For the text-containing cell, return its midpoint in [X, Y] coordinate format. 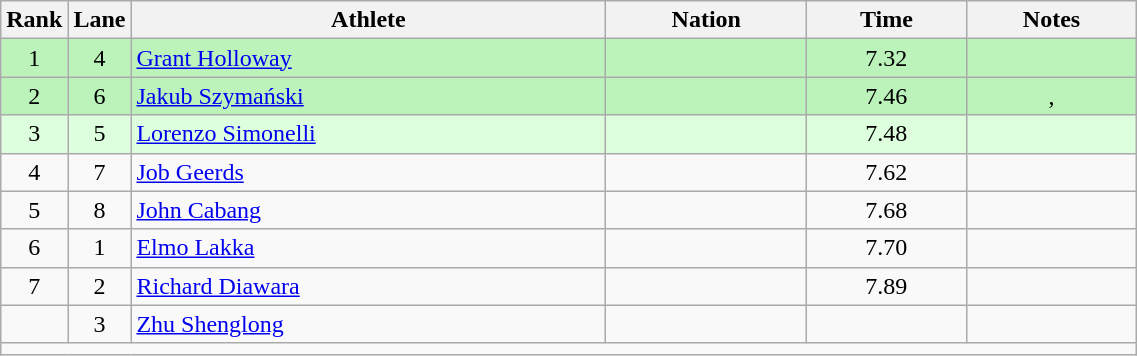
Grant Holloway [368, 58]
7.32 [887, 58]
Nation [706, 20]
Jakub Szymański [368, 96]
7.62 [887, 172]
7.68 [887, 210]
Lorenzo Simonelli [368, 134]
Lane [100, 20]
Elmo Lakka [368, 248]
Job Geerds [368, 172]
8 [100, 210]
7.46 [887, 96]
7.48 [887, 134]
, [1052, 96]
John Cabang [368, 210]
Notes [1052, 20]
Zhu Shenglong [368, 324]
Athlete [368, 20]
7.89 [887, 286]
Time [887, 20]
Richard Diawara [368, 286]
7.70 [887, 248]
Rank [34, 20]
